Provide the (x, y) coordinate of the cell's center where the given text is located.  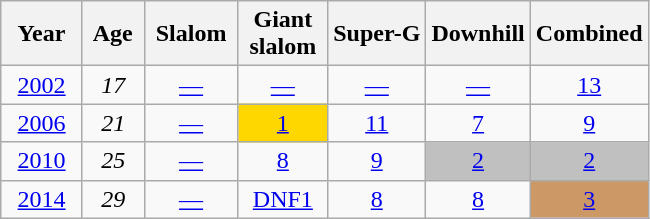
Super-G (377, 34)
1 (283, 123)
29 (113, 199)
Year (42, 34)
7 (478, 123)
17 (113, 85)
11 (377, 123)
2002 (42, 85)
3 (589, 199)
25 (113, 161)
2010 (42, 161)
Combined (589, 34)
Age (113, 34)
2006 (42, 123)
2014 (42, 199)
DNF1 (283, 199)
13 (589, 85)
Giant slalom (283, 34)
Slalom (191, 34)
Downhill (478, 34)
21 (113, 123)
